Return the [X, Y] coordinate for the center point of the cell that contains the specified text.  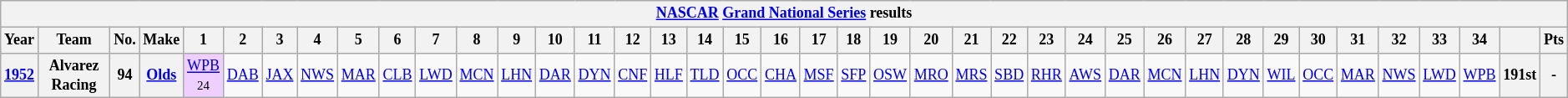
Team [73, 40]
191st [1520, 75]
MSF [818, 75]
7 [436, 40]
17 [818, 40]
RHR [1046, 75]
18 [853, 40]
15 [742, 40]
16 [781, 40]
25 [1124, 40]
4 [317, 40]
NASCAR Grand National Series results [784, 13]
26 [1165, 40]
DAB [242, 75]
AWS [1085, 75]
MRS [972, 75]
5 [358, 40]
1952 [20, 75]
HLF [670, 75]
9 [517, 40]
6 [397, 40]
No. [125, 40]
JAX [280, 75]
10 [554, 40]
24 [1085, 40]
31 [1358, 40]
20 [931, 40]
1 [204, 40]
13 [670, 40]
23 [1046, 40]
14 [705, 40]
WPB24 [204, 75]
Pts [1555, 40]
3 [280, 40]
Make [162, 40]
- [1555, 75]
Olds [162, 75]
33 [1439, 40]
34 [1479, 40]
28 [1243, 40]
CLB [397, 75]
2 [242, 40]
Year [20, 40]
19 [890, 40]
32 [1399, 40]
SFP [853, 75]
27 [1205, 40]
WPB [1479, 75]
30 [1318, 40]
21 [972, 40]
11 [594, 40]
SBD [1009, 75]
MRO [931, 75]
29 [1281, 40]
CNF [633, 75]
12 [633, 40]
8 [477, 40]
22 [1009, 40]
Alvarez Racing [73, 75]
OSW [890, 75]
CHA [781, 75]
WIL [1281, 75]
TLD [705, 75]
94 [125, 75]
